Output the (x, y) coordinate of the center of the cell containing the given text.  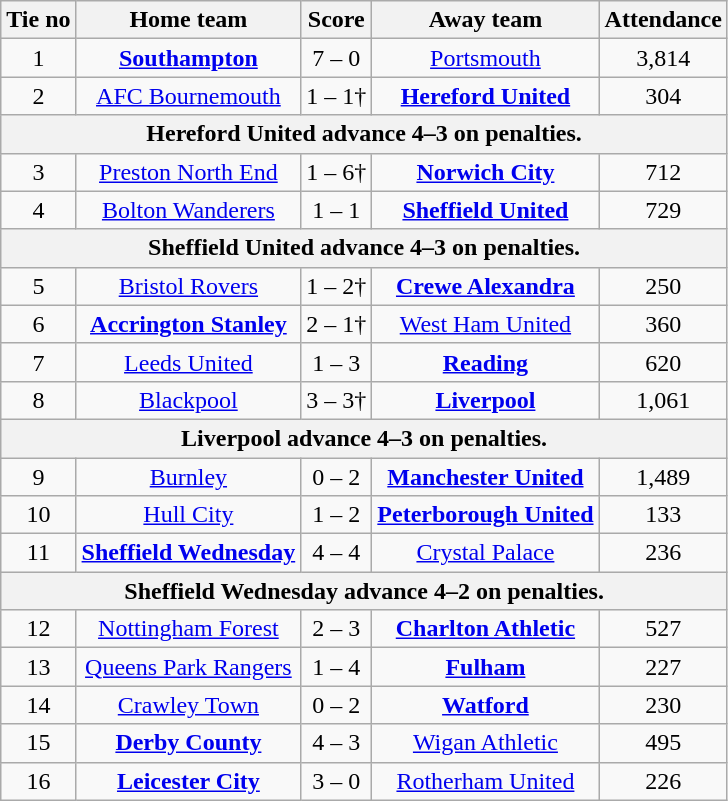
14 (38, 705)
Hereford United (486, 96)
Rotherham United (486, 781)
230 (663, 705)
Wigan Athletic (486, 743)
Reading (486, 362)
527 (663, 629)
Hereford United advance 4–3 on penalties. (364, 134)
8 (38, 400)
Sheffield United advance 4–3 on penalties. (364, 248)
12 (38, 629)
236 (663, 553)
Sheffield United (486, 210)
133 (663, 515)
Fulham (486, 667)
Southampton (188, 58)
Charlton Athletic (486, 629)
7 – 0 (336, 58)
4 – 4 (336, 553)
13 (38, 667)
1 – 2† (336, 286)
304 (663, 96)
1 – 4 (336, 667)
250 (663, 286)
3 – 3† (336, 400)
4 – 3 (336, 743)
495 (663, 743)
Burnley (188, 477)
360 (663, 324)
Crystal Palace (486, 553)
5 (38, 286)
Nottingham Forest (188, 629)
729 (663, 210)
West Ham United (486, 324)
1,061 (663, 400)
Hull City (188, 515)
1 – 1† (336, 96)
Leicester City (188, 781)
Attendance (663, 20)
1 – 2 (336, 515)
1 (38, 58)
2 (38, 96)
16 (38, 781)
226 (663, 781)
Tie no (38, 20)
Sheffield Wednesday (188, 553)
Score (336, 20)
3 (38, 172)
Accrington Stanley (188, 324)
11 (38, 553)
Watford (486, 705)
Peterborough United (486, 515)
Liverpool advance 4–3 on penalties. (364, 438)
Blackpool (188, 400)
6 (38, 324)
3 – 0 (336, 781)
2 – 1† (336, 324)
4 (38, 210)
Derby County (188, 743)
Home team (188, 20)
227 (663, 667)
1 – 6† (336, 172)
Bristol Rovers (188, 286)
Manchester United (486, 477)
Leeds United (188, 362)
1,489 (663, 477)
Crewe Alexandra (486, 286)
1 – 1 (336, 210)
Norwich City (486, 172)
7 (38, 362)
9 (38, 477)
Preston North End (188, 172)
3,814 (663, 58)
Liverpool (486, 400)
Away team (486, 20)
Crawley Town (188, 705)
AFC Bournemouth (188, 96)
10 (38, 515)
Portsmouth (486, 58)
Sheffield Wednesday advance 4–2 on penalties. (364, 591)
712 (663, 172)
620 (663, 362)
2 – 3 (336, 629)
Bolton Wanderers (188, 210)
Queens Park Rangers (188, 667)
15 (38, 743)
1 – 3 (336, 362)
